From the cell containing the given text, extract its center point as (X, Y) coordinate. 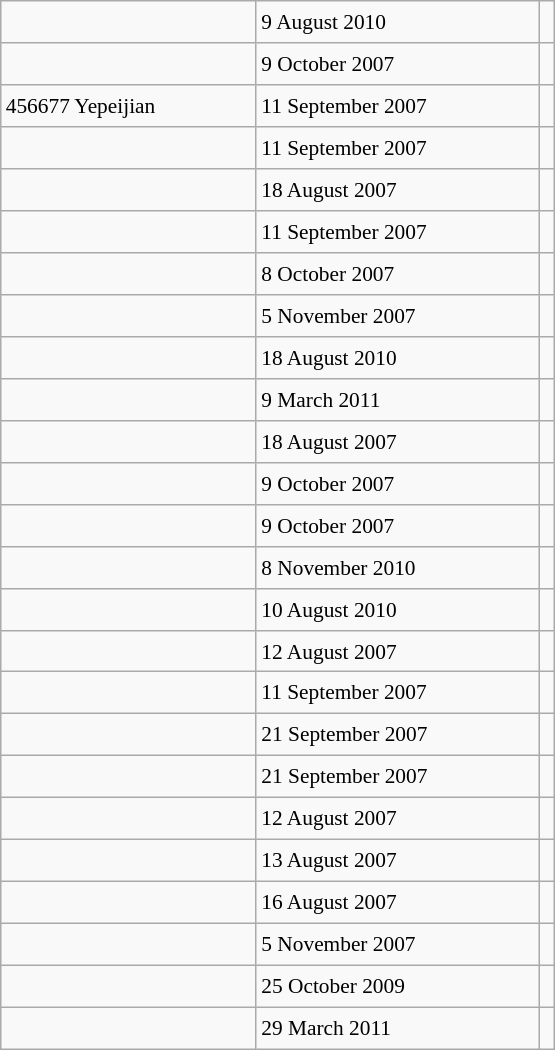
13 August 2007 (397, 861)
29 March 2011 (397, 1028)
10 August 2010 (397, 609)
18 August 2010 (397, 358)
8 October 2007 (397, 274)
9 August 2010 (397, 22)
9 March 2011 (397, 399)
16 August 2007 (397, 903)
8 November 2010 (397, 567)
25 October 2009 (397, 986)
456677 Yepeijian (129, 106)
